Scan for the cell matching the given text and deliver its [X, Y] coordinate at center. 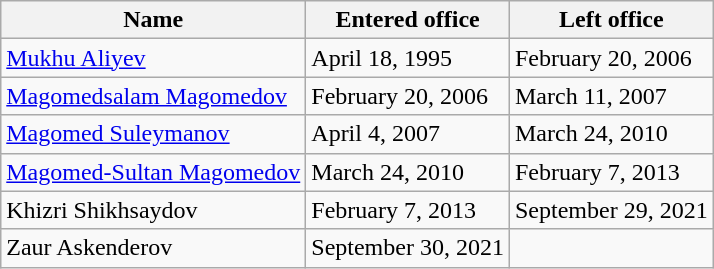
April 18, 1995 [408, 58]
Left office [611, 20]
Entered office [408, 20]
Magomed Suleymanov [154, 134]
April 4, 2007 [408, 134]
Mukhu Aliyev [154, 58]
Zaur Askenderov [154, 248]
Name [154, 20]
Magomed-Sultan Magomedov [154, 172]
September 30, 2021 [408, 248]
March 11, 2007 [611, 96]
Magomedsalam Magomedov [154, 96]
Khizri Shikhsaydov [154, 210]
September 29, 2021 [611, 210]
